Extract the (x, y) coordinate from the center of the cell holding the provided text.  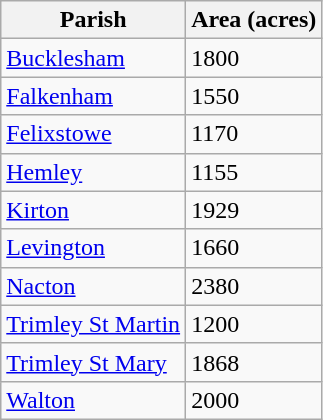
1800 (254, 58)
1929 (254, 210)
1660 (254, 248)
Levington (94, 248)
Walton (94, 400)
2000 (254, 400)
1550 (254, 96)
Felixstowe (94, 134)
Trimley St Mary (94, 362)
Falkenham (94, 96)
Parish (94, 20)
Bucklesham (94, 58)
1170 (254, 134)
1155 (254, 172)
1868 (254, 362)
Hemley (94, 172)
Nacton (94, 286)
Kirton (94, 210)
2380 (254, 286)
Trimley St Martin (94, 324)
Area (acres) (254, 20)
1200 (254, 324)
